Identify which cell holds the provided text, then report its (x, y) central coordinate. 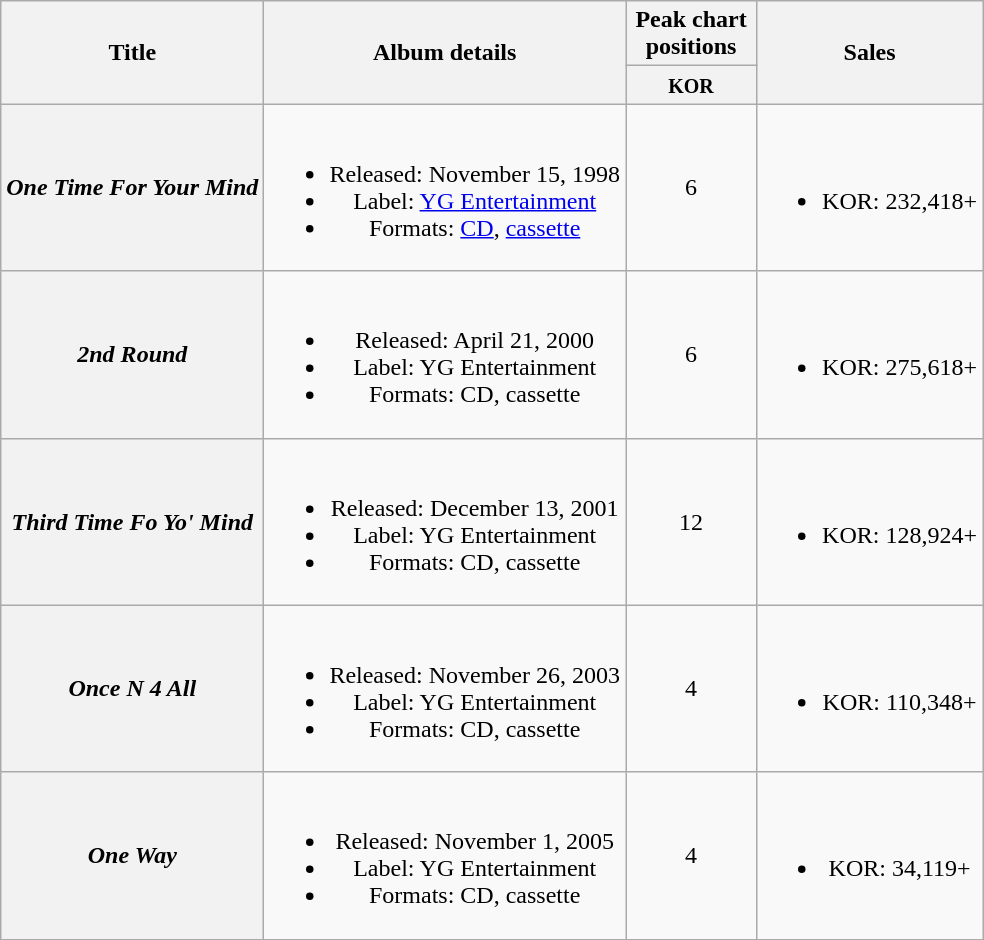
KOR (692, 85)
KOR: 110,348+ (870, 688)
Released: November 15, 1998Label: YG EntertainmentFormats: CD, cassette (445, 188)
Released: December 13, 2001Label: YG EntertainmentFormats: CD, cassette (445, 522)
2nd Round (132, 354)
KOR: 34,119+ (870, 856)
Sales (870, 52)
Third Time Fo Yo' Mind (132, 522)
Peak chart positions (692, 34)
Once N 4 All (132, 688)
Released: November 1, 2005Label: YG EntertainmentFormats: CD, cassette (445, 856)
One Way (132, 856)
Title (132, 52)
KOR: 128,924+ (870, 522)
Released: April 21, 2000Label: YG EntertainmentFormats: CD, cassette (445, 354)
One Time For Your Mind (132, 188)
KOR: 232,418+ (870, 188)
KOR: 275,618+ (870, 354)
Released: November 26, 2003Label: YG EntertainmentFormats: CD, cassette (445, 688)
12 (692, 522)
Album details (445, 52)
